For the text-containing cell, return its midpoint in [x, y] coordinate format. 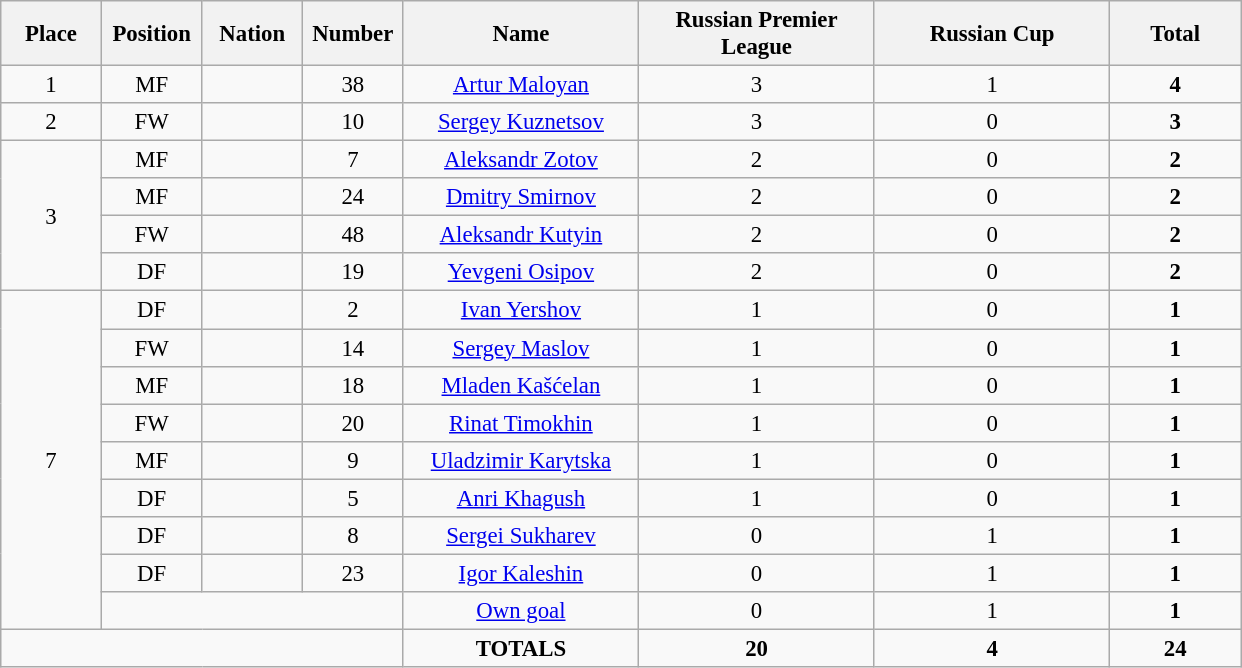
19 [354, 273]
Sergei Sukharev [521, 536]
Place [52, 34]
Mladen Kašćelan [521, 385]
Russian Cup [992, 34]
TOTALS [521, 648]
Yevgeni Osipov [521, 273]
38 [354, 85]
Anri Khagush [521, 498]
Ivan Yershov [521, 310]
14 [354, 348]
9 [354, 460]
Aleksandr Kutyin [521, 235]
Uladzimir Karytska [521, 460]
8 [354, 536]
Sergey Maslov [521, 348]
Russian Premier League [757, 34]
Igor Kaleshin [521, 573]
Position [152, 34]
Artur Maloyan [521, 85]
23 [354, 573]
Own goal [521, 611]
Aleksandr Zotov [521, 160]
Nation [252, 34]
18 [354, 385]
10 [354, 122]
Number [354, 34]
5 [354, 498]
Dmitry Smirnov [521, 197]
Sergey Kuznetsov [521, 122]
Name [521, 34]
48 [354, 235]
Total [1176, 34]
Rinat Timokhin [521, 423]
